Provide the [x, y] coordinate of the cell's center where the given text is located.  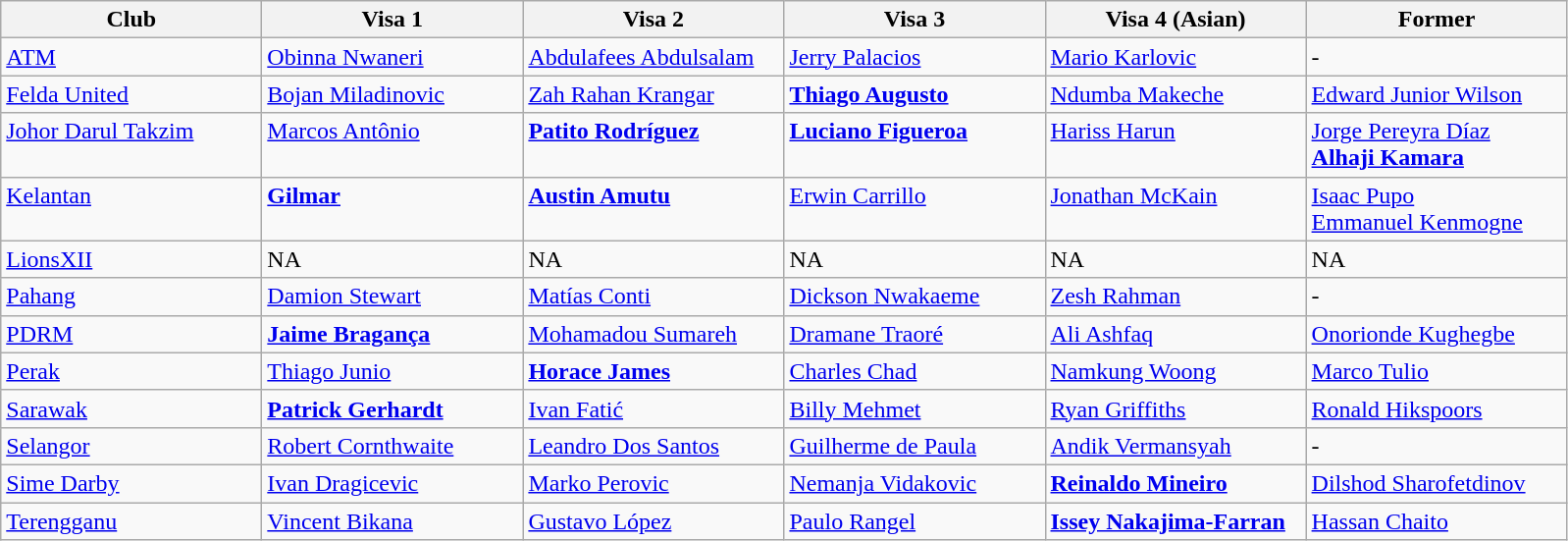
Billy Mehmet [915, 408]
Damion Stewart [392, 297]
Former [1437, 20]
Ivan Dragicevic [392, 483]
Visa 4 (Asian) [1176, 20]
Dickson Nwakaeme [915, 297]
Gilmar [392, 208]
Gustavo López [653, 521]
Perak [131, 371]
Austin Amutu [653, 208]
Matías Conti [653, 297]
Marko Perovic [653, 483]
Thiago Augusto [915, 94]
Felda United [131, 94]
Dramane Traoré [915, 334]
Pahang [131, 297]
Thiago Junio [392, 371]
Zah Rahan Krangar [653, 94]
Mario Karlovic [1176, 57]
Paulo Rangel [915, 521]
LionsXII [131, 259]
Andik Vermansyah [1176, 446]
Terengganu [131, 521]
Hariss Harun [1176, 145]
Guilherme de Paula [915, 446]
Namkung Woong [1176, 371]
PDRM [131, 334]
Jorge Pereyra Díaz Alhaji Kamara [1437, 145]
Ali Ashfaq [1176, 334]
Johor Darul Takzim [131, 145]
Patrick Gerhardt [392, 408]
ATM [131, 57]
Erwin Carrillo [915, 208]
Jaime Bragança [392, 334]
Edward Junior Wilson [1437, 94]
Mohamadou Sumareh [653, 334]
Ivan Fatić [653, 408]
Club [131, 20]
Dilshod Sharofetdinov [1437, 483]
Isaac Pupo Emmanuel Kenmogne [1437, 208]
Vincent Bikana [392, 521]
Visa 2 [653, 20]
Hassan Chaito [1437, 521]
Jerry Palacios [915, 57]
Bojan Miladinovic [392, 94]
Marco Tulio [1437, 371]
Kelantan [131, 208]
Ndumba Makeche [1176, 94]
Robert Cornthwaite [392, 446]
Issey Nakajima-Farran [1176, 521]
Onorionde Kughegbe [1437, 334]
Leandro Dos Santos [653, 446]
Patito Rodríguez [653, 145]
Horace James [653, 371]
Abdulafees Abdulsalam [653, 57]
Selangor [131, 446]
Ryan Griffiths [1176, 408]
Charles Chad [915, 371]
Jonathan McKain [1176, 208]
Ronald Hikspoors [1437, 408]
Visa 1 [392, 20]
Sarawak [131, 408]
Nemanja Vidakovic [915, 483]
Luciano Figueroa [915, 145]
Marcos Antônio [392, 145]
Reinaldo Mineiro [1176, 483]
Obinna Nwaneri [392, 57]
Visa 3 [915, 20]
Zesh Rahman [1176, 297]
Sime Darby [131, 483]
